For the text-containing cell, return its midpoint in [x, y] coordinate format. 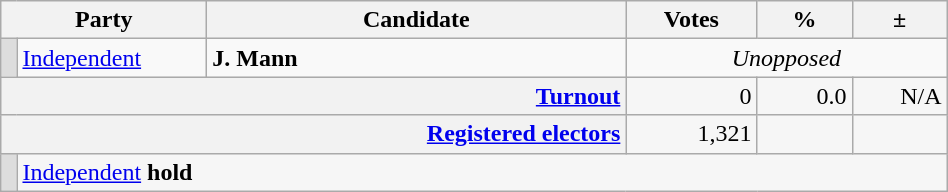
Party [104, 20]
% [804, 20]
Independent hold [482, 172]
± [900, 20]
Registered electors [314, 134]
1,321 [692, 134]
Independent [112, 58]
Candidate [416, 20]
0.0 [804, 96]
N/A [900, 96]
Unopposed [786, 58]
0 [692, 96]
J. Mann [416, 58]
Turnout [314, 96]
Votes [692, 20]
